Output the (x, y) coordinate of the center of the cell containing the given text.  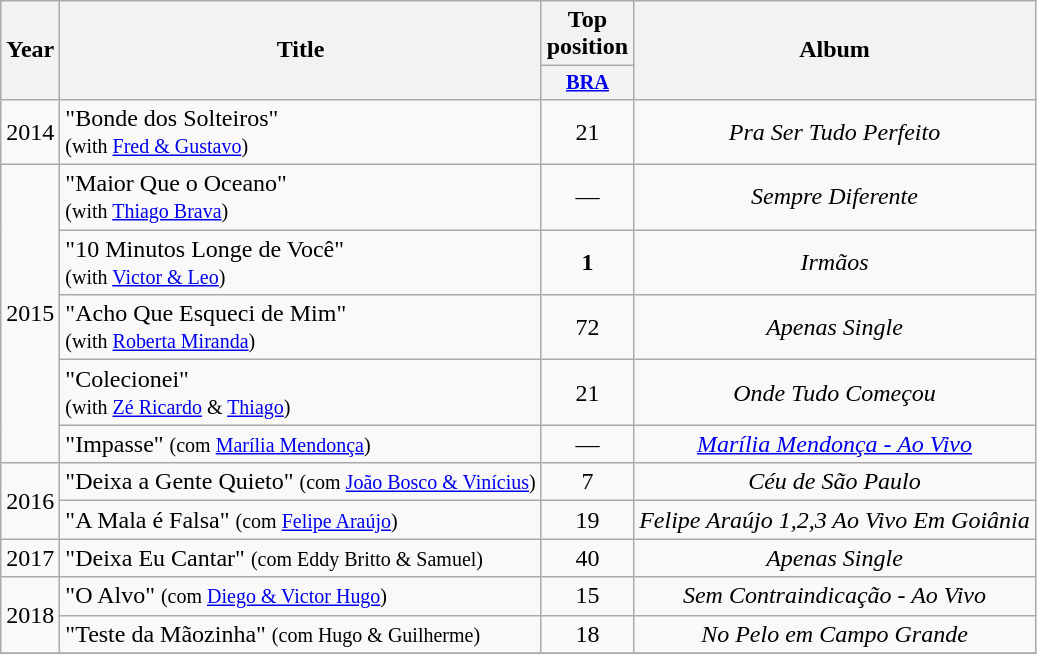
19 (587, 520)
"O Alvo" (com Diego & Victor Hugo) (300, 596)
72 (587, 328)
Album (835, 50)
"Acho Que Esqueci de Mim" (with Roberta Miranda) (300, 328)
Marília Mendonça - Ao Vivo (835, 444)
2016 (30, 501)
40 (587, 558)
Felipe Araújo 1,2,3 Ao Vivo Em Goiânia (835, 520)
"Impasse" (com Marília Mendonça) (300, 444)
2014 (30, 132)
"10 Minutos Longe de Você" (with Victor & Leo) (300, 262)
No Pelo em Campo Grande (835, 634)
"Colecionei" (with Zé Ricardo & Thiago) (300, 392)
Céu de São Paulo (835, 482)
"Maior Que o Oceano" (with Thiago Brava) (300, 198)
2017 (30, 558)
Sempre Diferente (835, 198)
"Deixa a Gente Quieto" (com João Bosco & Vinícius) (300, 482)
"Deixa Eu Cantar" (com Eddy Britto & Samuel) (300, 558)
18 (587, 634)
Top position (587, 34)
Year (30, 50)
"Bonde dos Solteiros" (with Fred & Gustavo) (300, 132)
Sem Contraindicação - Ao Vivo (835, 596)
2015 (30, 314)
1 (587, 262)
"Teste da Mãozinha" (com Hugo & Guilherme) (300, 634)
"A Mala é Falsa" (com Felipe Araújo) (300, 520)
BRA (587, 83)
2018 (30, 615)
15 (587, 596)
7 (587, 482)
Title (300, 50)
Pra Ser Tudo Perfeito (835, 132)
Irmãos (835, 262)
Onde Tudo Começou (835, 392)
